Return (x, y) of the center of cell containing provided text 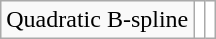
Quadratic B-spline (98, 20)
